Return the (X, Y) coordinate for the center point of the cell that contains the specified text.  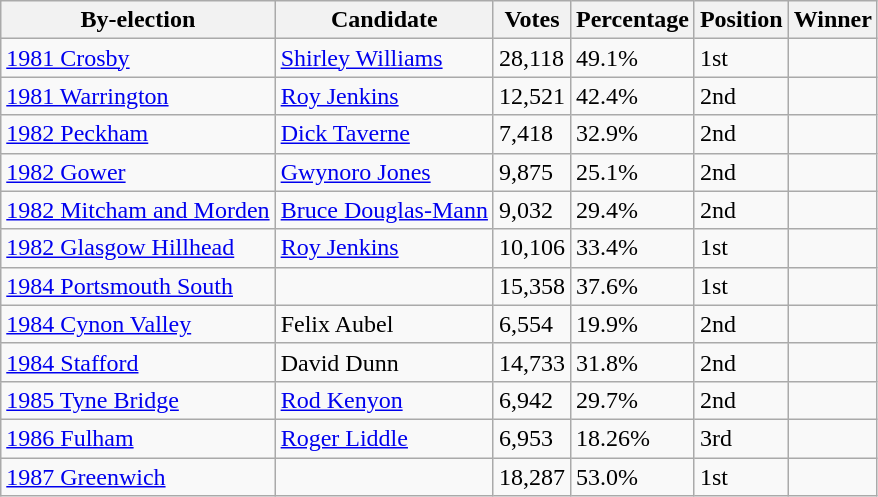
6,953 (532, 438)
Dick Taverne (384, 134)
29.4% (633, 210)
Bruce Douglas-Mann (384, 210)
Winner (832, 20)
1984 Stafford (138, 362)
19.9% (633, 324)
6,942 (532, 400)
Felix Aubel (384, 324)
Gwynoro Jones (384, 172)
9,875 (532, 172)
49.1% (633, 58)
1982 Mitcham and Morden (138, 210)
6,554 (532, 324)
9,032 (532, 210)
25.1% (633, 172)
14,733 (532, 362)
3rd (741, 438)
1985 Tyne Bridge (138, 400)
1987 Greenwich (138, 477)
15,358 (532, 286)
53.0% (633, 477)
Rod Kenyon (384, 400)
1982 Gower (138, 172)
1981 Warrington (138, 96)
18,287 (532, 477)
David Dunn (384, 362)
37.6% (633, 286)
Percentage (633, 20)
28,118 (532, 58)
Votes (532, 20)
1984 Portsmouth South (138, 286)
10,106 (532, 248)
31.8% (633, 362)
1986 Fulham (138, 438)
Roger Liddle (384, 438)
42.4% (633, 96)
1982 Peckham (138, 134)
7,418 (532, 134)
1984 Cynon Valley (138, 324)
1982 Glasgow Hillhead (138, 248)
12,521 (532, 96)
1981 Crosby (138, 58)
18.26% (633, 438)
29.7% (633, 400)
Candidate (384, 20)
Position (741, 20)
By-election (138, 20)
Shirley Williams (384, 58)
33.4% (633, 248)
32.9% (633, 134)
